Identify which cell holds the provided text, then report its (X, Y) central coordinate. 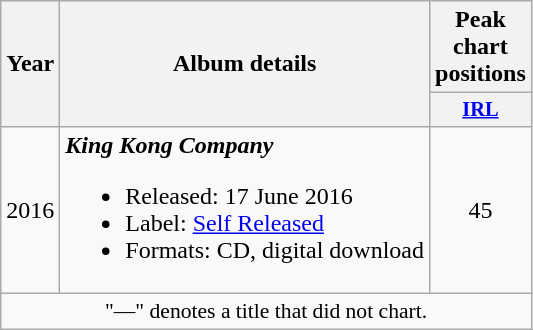
Peak chart positions (481, 47)
Year (30, 64)
2016 (30, 210)
Album details (245, 64)
"—" denotes a title that did not chart. (266, 312)
King Kong CompanyReleased: 17 June 2016Label: Self ReleasedFormats: CD, digital download (245, 210)
IRL (481, 110)
45 (481, 210)
